Locate the cell with the specified text and output its (X, Y) center coordinate. 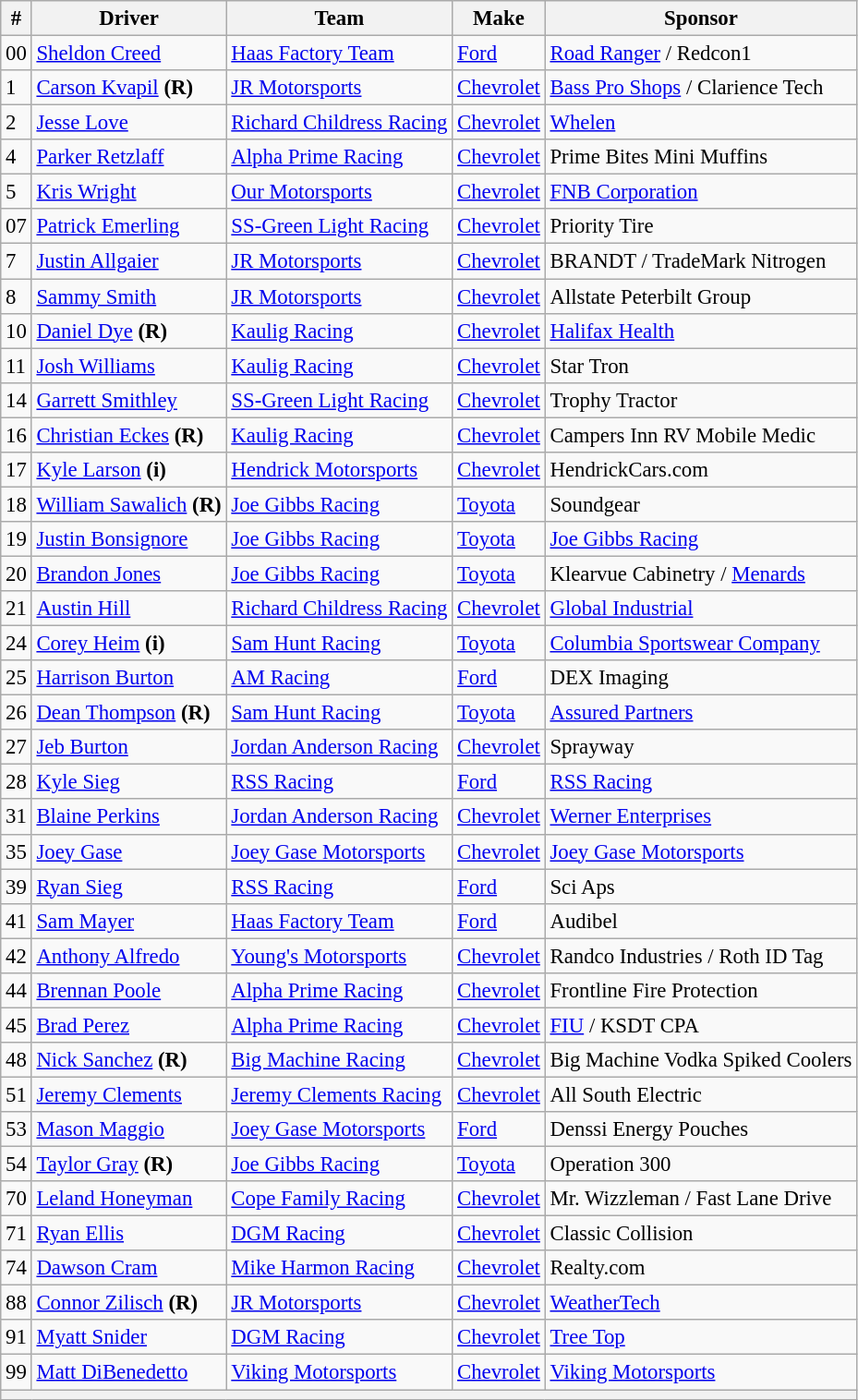
51 (17, 1094)
Prime Bites Mini Muffins (701, 157)
Trophy Tractor (701, 400)
Classic Collision (701, 1234)
HendrickCars.com (701, 470)
Myatt Snider (129, 1338)
8 (17, 296)
Frontline Fire Protection (701, 991)
Ryan Ellis (129, 1234)
28 (17, 782)
Whelen (701, 123)
Soundgear (701, 504)
Our Motorsports (340, 192)
William Sawalich (R) (129, 504)
Hendrick Motorsports (340, 470)
Kyle Larson (i) (129, 470)
42 (17, 956)
Mike Harmon Racing (340, 1268)
5 (17, 192)
Sprayway (701, 747)
44 (17, 991)
Cope Family Racing (340, 1199)
18 (17, 504)
Corey Heim (i) (129, 644)
Sam Mayer (129, 921)
All South Electric (701, 1094)
00 (17, 54)
Mr. Wizzleman / Fast Lane Drive (701, 1199)
Connor Zilisch (R) (129, 1303)
Klearvue Cabinetry / Menards (701, 573)
24 (17, 644)
Daniel Dye (R) (129, 331)
Dawson Cram (129, 1268)
Operation 300 (701, 1165)
Justin Allgaier (129, 261)
Ryan Sieg (129, 887)
Priority Tire (701, 226)
Parker Retzlaff (129, 157)
20 (17, 573)
Sci Aps (701, 887)
Jesse Love (129, 123)
Make (499, 18)
16 (17, 435)
21 (17, 609)
88 (17, 1303)
39 (17, 887)
Big Machine Vodka Spiked Coolers (701, 1060)
Kris Wright (129, 192)
Werner Enterprises (701, 817)
Audibel (701, 921)
Sheldon Creed (129, 54)
Blaine Perkins (129, 817)
Harrison Burton (129, 678)
11 (17, 366)
BRANDT / TradeMark Nitrogen (701, 261)
Team (340, 18)
Austin Hill (129, 609)
1 (17, 88)
71 (17, 1234)
19 (17, 539)
74 (17, 1268)
Dean Thompson (R) (129, 713)
10 (17, 331)
FIU / KSDT CPA (701, 1025)
14 (17, 400)
2 (17, 123)
7 (17, 261)
4 (17, 157)
Matt DiBenedetto (129, 1372)
Carson Kvapil (R) (129, 88)
Star Tron (701, 366)
Tree Top (701, 1338)
Sammy Smith (129, 296)
Brandon Jones (129, 573)
54 (17, 1165)
48 (17, 1060)
Kyle Sieg (129, 782)
Taylor Gray (R) (129, 1165)
45 (17, 1025)
Allstate Peterbilt Group (701, 296)
Campers Inn RV Mobile Medic (701, 435)
53 (17, 1129)
WeatherTech (701, 1303)
Jeremy Clements (129, 1094)
41 (17, 921)
Realty.com (701, 1268)
26 (17, 713)
31 (17, 817)
Brad Perez (129, 1025)
Sponsor (701, 18)
DEX Imaging (701, 678)
27 (17, 747)
Big Machine Racing (340, 1060)
Road Ranger / Redcon1 (701, 54)
99 (17, 1372)
Young's Motorsports (340, 956)
Christian Eckes (R) (129, 435)
Anthony Alfredo (129, 956)
Garrett Smithley (129, 400)
Josh Williams (129, 366)
Driver (129, 18)
Jeremy Clements Racing (340, 1094)
Columbia Sportswear Company (701, 644)
Denssi Energy Pouches (701, 1129)
Assured Partners (701, 713)
# (17, 18)
Joey Gase (129, 851)
FNB Corporation (701, 192)
Global Industrial (701, 609)
70 (17, 1199)
25 (17, 678)
Nick Sanchez (R) (129, 1060)
Jeb Burton (129, 747)
Mason Maggio (129, 1129)
35 (17, 851)
Leland Honeyman (129, 1199)
91 (17, 1338)
Brennan Poole (129, 991)
Bass Pro Shops / Clarience Tech (701, 88)
07 (17, 226)
17 (17, 470)
Justin Bonsignore (129, 539)
Patrick Emerling (129, 226)
AM Racing (340, 678)
Halifax Health (701, 331)
Randco Industries / Roth ID Tag (701, 956)
